Return [X, Y] of the center of cell containing provided text 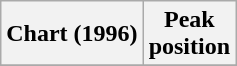
Chart (1996) [72, 34]
Peakposition [189, 34]
